Output the [X, Y] coordinate of the center of the cell containing the given text.  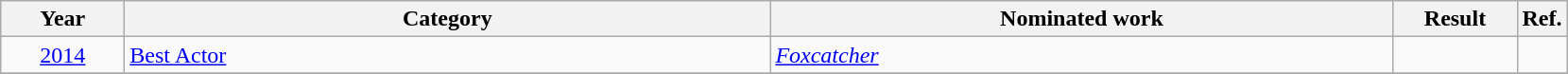
Category [448, 19]
Foxcatcher [1081, 55]
2014 [62, 55]
Best Actor [448, 55]
Nominated work [1081, 19]
Year [62, 19]
Result [1456, 19]
Ref. [1542, 19]
